Detect which cell encompasses the target text, then output its [X, Y] center coordinate. 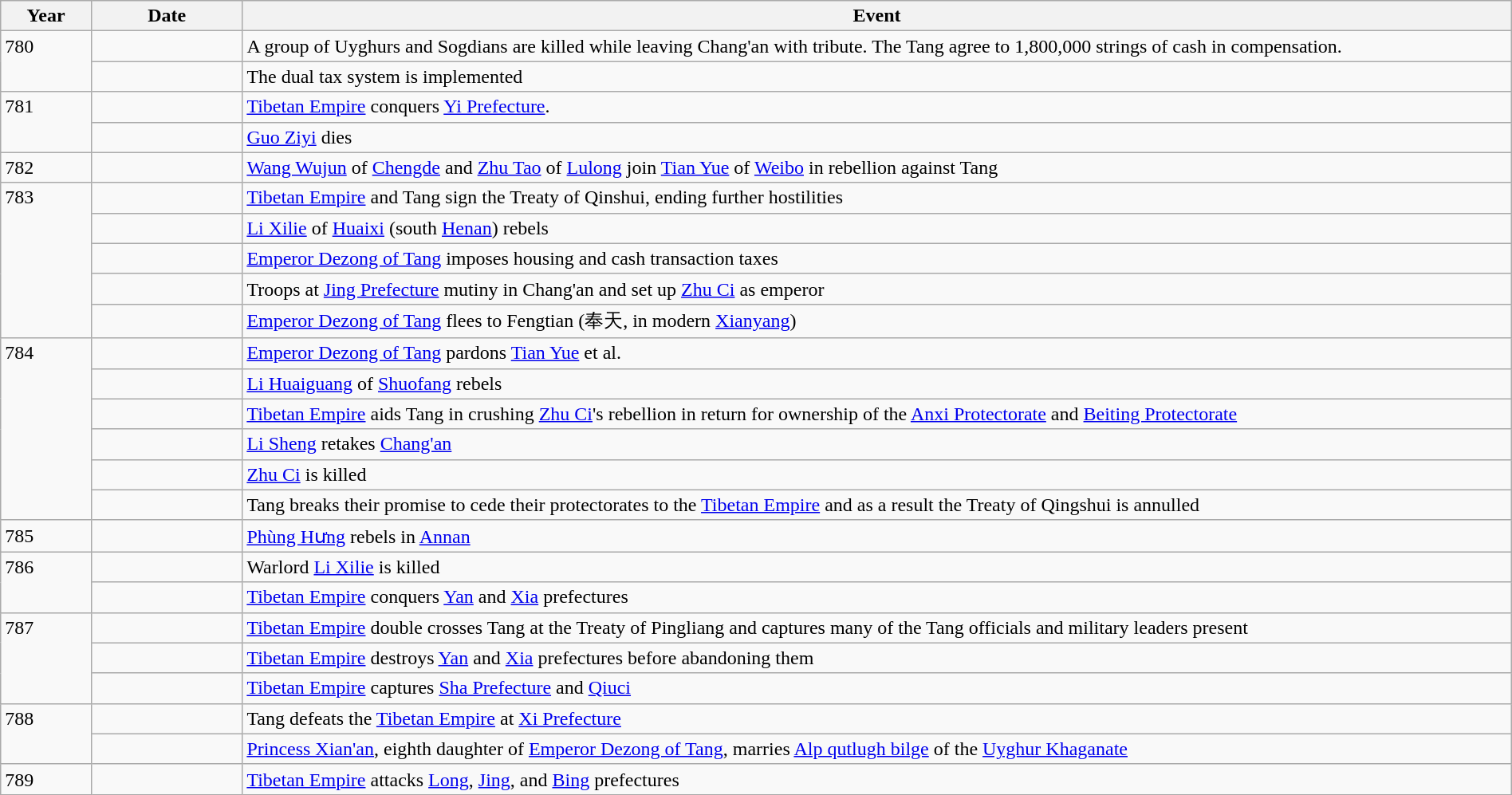
Wang Wujun of Chengde and Zhu Tao of Lulong join Tian Yue of Weibo in rebellion against Tang [877, 167]
Tibetan Empire aids Tang in crushing Zhu Ci's rebellion in return for ownership of the Anxi Protectorate and Beiting Protectorate [877, 414]
788 [46, 734]
Emperor Dezong of Tang flees to Fengtian (奉天, in modern Xianyang) [877, 321]
Tibetan Empire conquers Yi Prefecture. [877, 107]
789 [46, 779]
Li Sheng retakes Chang'an [877, 444]
784 [46, 429]
Tibetan Empire and Tang sign the Treaty of Qinshui, ending further hostilities [877, 198]
Warlord Li Xilie is killed [877, 567]
Li Huaiguang of Shuofang rebels [877, 384]
783 [46, 260]
Event [877, 16]
Princess Xian'an, eighth daughter of Emperor Dezong of Tang, marries Alp qutlugh bilge of the Uyghur Khaganate [877, 749]
Tang breaks their promise to cede their protectorates to the Tibetan Empire and as a result the Treaty of Qingshui is annulled [877, 505]
Tibetan Empire destroys Yan and Xia prefectures before abandoning them [877, 658]
Year [46, 16]
787 [46, 658]
Emperor Dezong of Tang pardons Tian Yue et al. [877, 353]
781 [46, 122]
Emperor Dezong of Tang imposes housing and cash transaction taxes [877, 258]
Tibetan Empire captures Sha Prefecture and Qiuci [877, 688]
Li Xilie of Huaixi (south Henan) rebels [877, 228]
Date [166, 16]
786 [46, 582]
782 [46, 167]
785 [46, 536]
Tang defeats the Tibetan Empire at Xi Prefecture [877, 718]
Tibetan Empire double crosses Tang at the Treaty of Pingliang and captures many of the Tang officials and military leaders present [877, 628]
Tibetan Empire attacks Long, Jing, and Bing prefectures [877, 779]
Phùng Hưng rebels in Annan [877, 536]
A group of Uyghurs and Sogdians are killed while leaving Chang'an with tribute. The Tang agree to 1,800,000 strings of cash in compensation. [877, 46]
Zhu Ci is killed [877, 474]
Troops at Jing Prefecture mutiny in Chang'an and set up Zhu Ci as emperor [877, 289]
The dual tax system is implemented [877, 77]
780 [46, 61]
Guo Ziyi dies [877, 137]
Tibetan Empire conquers Yan and Xia prefectures [877, 597]
